Return the [x, y] coordinate for the center point of the cell that contains the specified text.  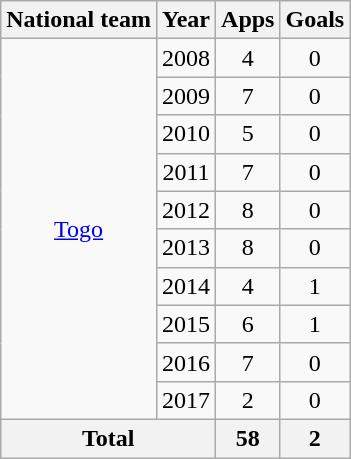
Year [186, 20]
2017 [186, 400]
58 [248, 438]
Total [108, 438]
Apps [248, 20]
2016 [186, 362]
5 [248, 134]
2015 [186, 324]
National team [79, 20]
2011 [186, 172]
2010 [186, 134]
2008 [186, 58]
Togo [79, 230]
2013 [186, 248]
2012 [186, 210]
6 [248, 324]
2009 [186, 96]
Goals [315, 20]
2014 [186, 286]
